Return the (X, Y) coordinate for the center point of the cell that contains the specified text.  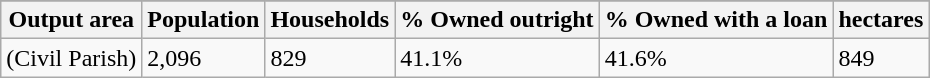
Households (330, 20)
% Owned with a loan (716, 20)
41.1% (497, 58)
849 (881, 58)
829 (330, 58)
% Owned outright (497, 20)
(Civil Parish) (72, 58)
2,096 (204, 58)
Population (204, 20)
hectares (881, 20)
Output area (72, 20)
41.6% (716, 58)
